Provide the (x, y) coordinate of the cell's center where the given text is located.  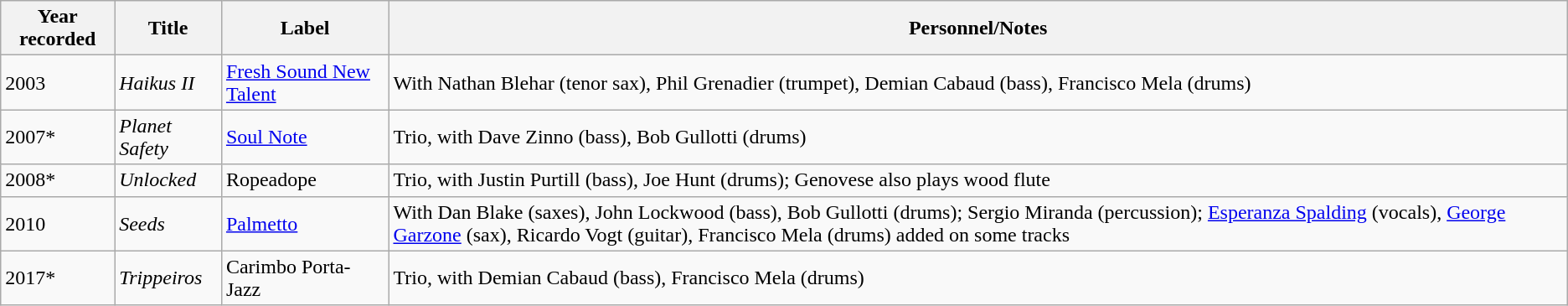
Carimbo Porta-Jazz (305, 278)
Label (305, 29)
Trio, with Demian Cabaud (bass), Francisco Mela (drums) (978, 278)
Ropeadope (305, 180)
2008* (58, 180)
Trio, with Dave Zinno (bass), Bob Gullotti (drums) (978, 137)
Soul Note (305, 137)
Planet Safety (168, 137)
2017* (58, 278)
2010 (58, 223)
Title (168, 29)
Unlocked (168, 180)
Palmetto (305, 223)
Trio, with Justin Purtill (bass), Joe Hunt (drums); Genovese also plays wood flute (978, 180)
Year recorded (58, 29)
Haikus II (168, 82)
Seeds (168, 223)
Fresh Sound New Talent (305, 82)
2003 (58, 82)
Personnel/Notes (978, 29)
Trippeiros (168, 278)
With Nathan Blehar (tenor sax), Phil Grenadier (trumpet), Demian Cabaud (bass), Francisco Mela (drums) (978, 82)
2007* (58, 137)
